From the cell containing the given text, extract its center point as (x, y) coordinate. 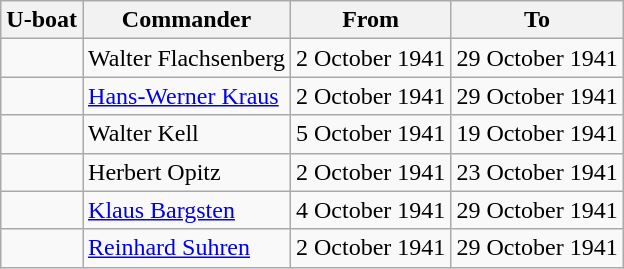
From (370, 20)
Reinhard Suhren (187, 248)
Klaus Bargsten (187, 210)
Walter Flachsenberg (187, 58)
U-boat (42, 20)
Commander (187, 20)
23 October 1941 (537, 172)
5 October 1941 (370, 134)
4 October 1941 (370, 210)
Walter Kell (187, 134)
To (537, 20)
Herbert Opitz (187, 172)
Hans-Werner Kraus (187, 96)
19 October 1941 (537, 134)
